Identify which cell holds the provided text, then report its (X, Y) central coordinate. 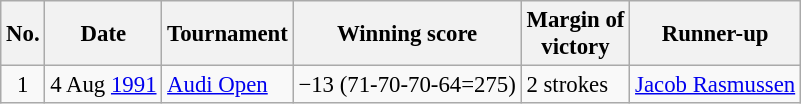
Runner-up (716, 34)
4 Aug 1991 (104, 85)
−13 (71-70-70-64=275) (407, 85)
No. (23, 34)
1 (23, 85)
Winning score (407, 34)
Audi Open (228, 85)
2 strokes (576, 85)
Date (104, 34)
Tournament (228, 34)
Jacob Rasmussen (716, 85)
Margin ofvictory (576, 34)
